Output the [x, y] coordinate of the center of the cell containing the given text.  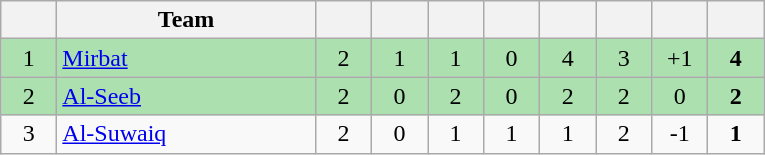
Al-Seeb [186, 96]
Al-Suwaiq [186, 134]
+1 [680, 58]
Team [186, 20]
Mirbat [186, 58]
-1 [680, 134]
